Determine the [x, y] coordinate at the center of the cell enclosing the given text.  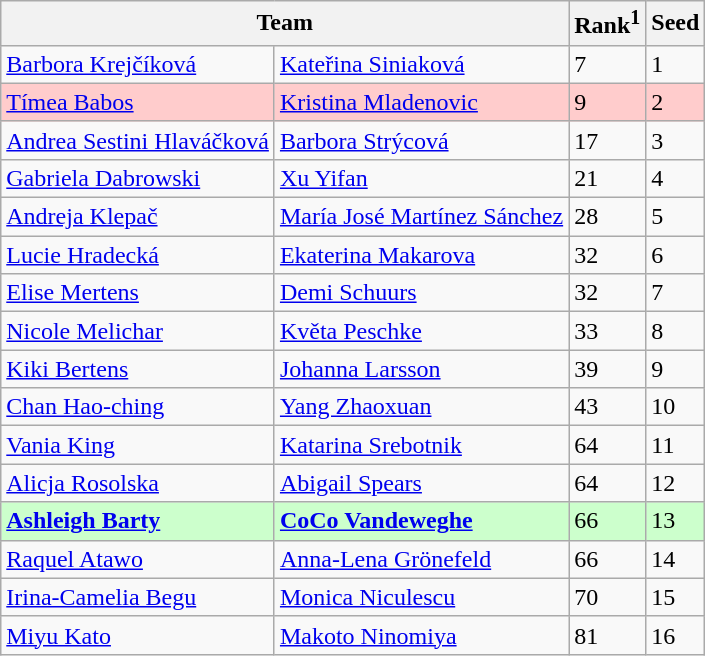
4 [676, 178]
Andrea Sestini Hlaváčková [138, 140]
10 [676, 407]
Květa Peschke [421, 331]
3 [676, 140]
Tímea Babos [138, 102]
Lucie Hradecká [138, 255]
21 [608, 178]
2 [676, 102]
Johanna Larsson [421, 369]
8 [676, 331]
Kristina Mladenovic [421, 102]
Seed [676, 24]
Monica Niculescu [421, 597]
Barbora Krejčíková [138, 64]
70 [608, 597]
Xu Yifan [421, 178]
Andreja Klepač [138, 217]
Katarina Srebotnik [421, 445]
Elise Mertens [138, 293]
María José Martínez Sánchez [421, 217]
Alicja Rosolska [138, 483]
Abigail Spears [421, 483]
11 [676, 445]
12 [676, 483]
Raquel Atawo [138, 559]
Demi Schuurs [421, 293]
39 [608, 369]
Yang Zhaoxuan [421, 407]
1 [676, 64]
16 [676, 635]
81 [608, 635]
Anna-Lena Grönefeld [421, 559]
43 [608, 407]
33 [608, 331]
5 [676, 217]
6 [676, 255]
Nicole Melichar [138, 331]
Ashleigh Barty [138, 521]
14 [676, 559]
Miyu Kato [138, 635]
13 [676, 521]
17 [608, 140]
28 [608, 217]
Ekaterina Makarova [421, 255]
Team [285, 24]
Barbora Strýcová [421, 140]
Kiki Bertens [138, 369]
Chan Hao-ching [138, 407]
Irina-Camelia Begu [138, 597]
Kateřina Siniaková [421, 64]
15 [676, 597]
Makoto Ninomiya [421, 635]
CoCo Vandeweghe [421, 521]
Rank1 [608, 24]
Gabriela Dabrowski [138, 178]
Vania King [138, 445]
